Provide the [X, Y] coordinate of the cell's center where the given text is located.  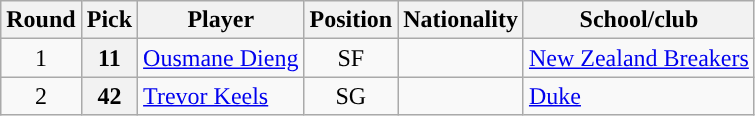
1 [41, 58]
Player [221, 20]
Position [351, 20]
11 [109, 58]
Pick [109, 20]
SF [351, 58]
SG [351, 96]
New Zealand Breakers [638, 58]
Duke [638, 96]
Ousmane Dieng [221, 58]
42 [109, 96]
Nationality [461, 20]
2 [41, 96]
School/club [638, 20]
Round [41, 20]
Trevor Keels [221, 96]
